Find where the given text appears and provide that cell's center as (x, y) coordinate. 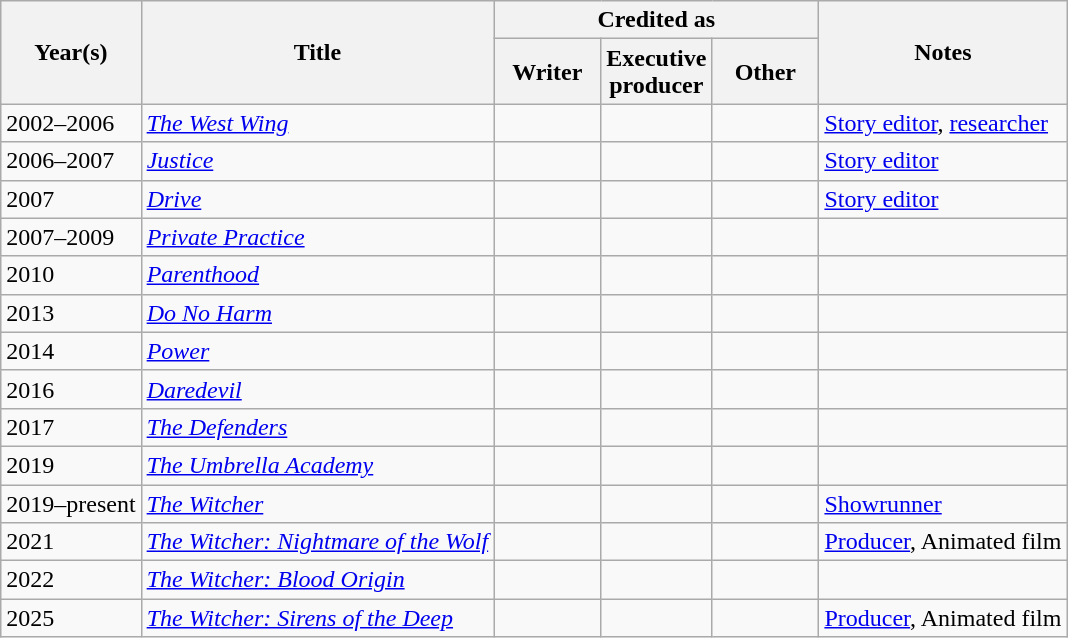
2006–2007 (71, 161)
The Witcher: Sirens of the Deep (318, 618)
2007 (71, 199)
Other (766, 72)
2019 (71, 465)
2025 (71, 618)
Story editor, researcher (943, 123)
Private Practice (318, 237)
Power (318, 351)
Credited as (656, 20)
Executive producer (656, 72)
Notes (943, 52)
The Umbrella Academy (318, 465)
The West Wing (318, 123)
Do No Harm (318, 313)
Daredevil (318, 389)
Writer (548, 72)
The Defenders (318, 427)
2002–2006 (71, 123)
The Witcher: Nightmare of the Wolf (318, 542)
Parenthood (318, 275)
Showrunner (943, 503)
2016 (71, 389)
2019–present (71, 503)
Year(s) (71, 52)
The Witcher: Blood Origin (318, 580)
2010 (71, 275)
The Witcher (318, 503)
2021 (71, 542)
2017 (71, 427)
2022 (71, 580)
Title (318, 52)
Drive (318, 199)
2013 (71, 313)
Justice (318, 161)
2007–2009 (71, 237)
2014 (71, 351)
